From the cell containing the given text, extract its center point as [X, Y] coordinate. 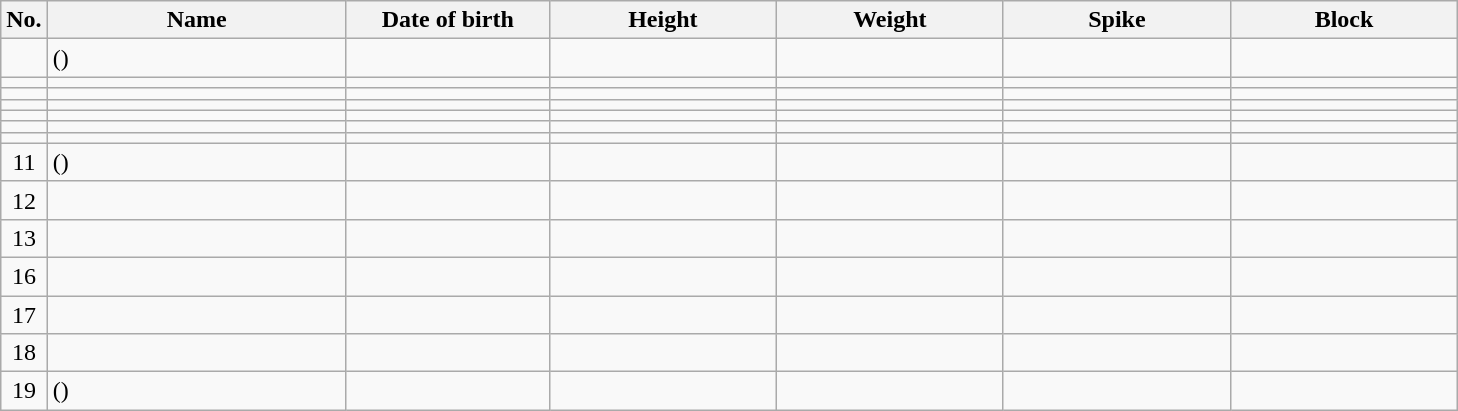
17 [24, 315]
18 [24, 353]
Name [196, 20]
Weight [890, 20]
Spike [1116, 20]
13 [24, 238]
19 [24, 391]
12 [24, 200]
11 [24, 162]
No. [24, 20]
16 [24, 276]
Date of birth [448, 20]
Block [1344, 20]
Height [662, 20]
